Extract the [X, Y] coordinate from the center of the cell holding the provided text.  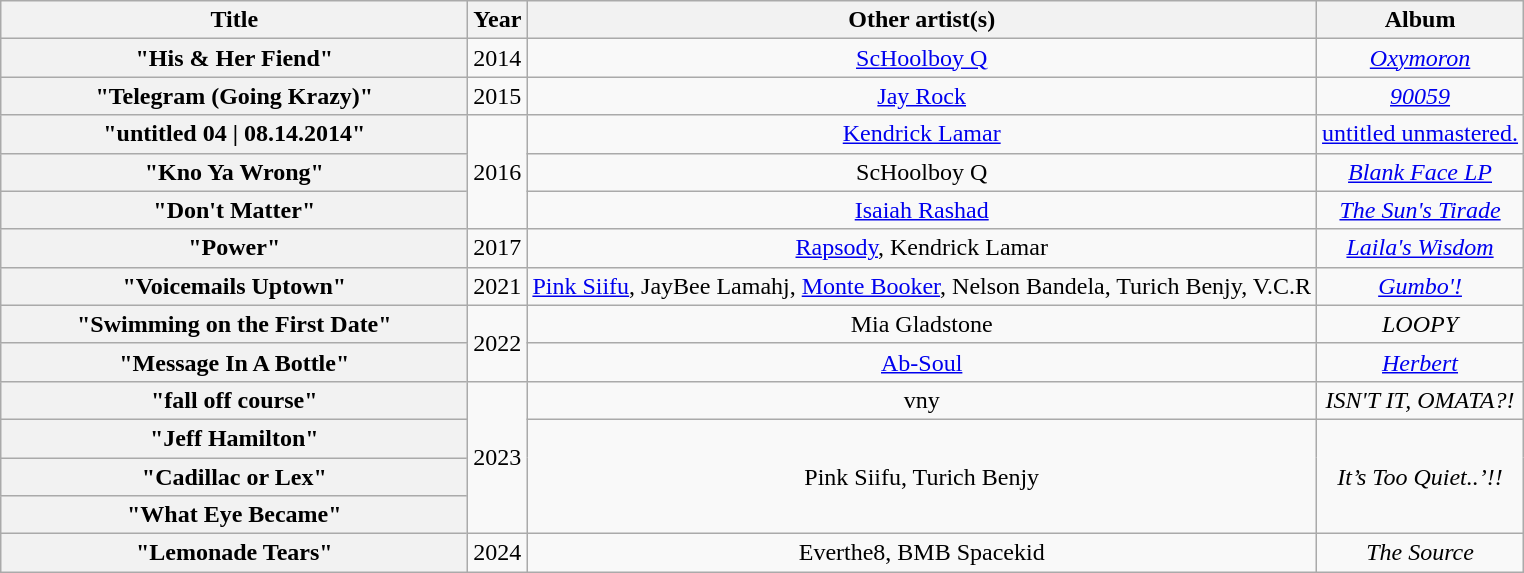
"Power" [234, 248]
Title [234, 20]
"fall off course" [234, 400]
The Source [1420, 553]
"Swimming on the First Date" [234, 324]
Oxymoron [1420, 58]
It’s Too Quiet..’!! [1420, 476]
Blank Face LP [1420, 172]
2015 [498, 96]
"What Eye Became" [234, 515]
"Voicemails Uptown" [234, 286]
Album [1420, 20]
90059 [1420, 96]
Ab-Soul [922, 362]
untitled unmastered. [1420, 134]
"Jeff Hamilton" [234, 438]
Laila's Wisdom [1420, 248]
"untitled 04 | 08.14.2014" [234, 134]
"Telegram (Going Krazy)" [234, 96]
Everthe8, BMB Spacekid [922, 553]
Jay Rock [922, 96]
2016 [498, 172]
2022 [498, 343]
ISN'T IT, OMATA?! [1420, 400]
LOOPY [1420, 324]
2021 [498, 286]
"His & Her Fiend" [234, 58]
"Kno Ya Wrong" [234, 172]
2024 [498, 553]
Herbert [1420, 362]
Rapsody, Kendrick Lamar [922, 248]
Isaiah Rashad [922, 210]
Pink Siifu, JayBee Lamahj, Monte Booker, Nelson Bandela, Turich Benjy, V.C.R [922, 286]
vny [922, 400]
2023 [498, 457]
Pink Siifu, Turich Benjy [922, 476]
"Message In A Bottle" [234, 362]
2017 [498, 248]
"Lemonade Tears" [234, 553]
Kendrick Lamar [922, 134]
2014 [498, 58]
Gumbo'! [1420, 286]
"Don't Matter" [234, 210]
Year [498, 20]
"Cadillac or Lex" [234, 477]
The Sun's Tirade [1420, 210]
Other artist(s) [922, 20]
Mia Gladstone [922, 324]
